Return the [X, Y] coordinate for the center point of the cell that contains the specified text.  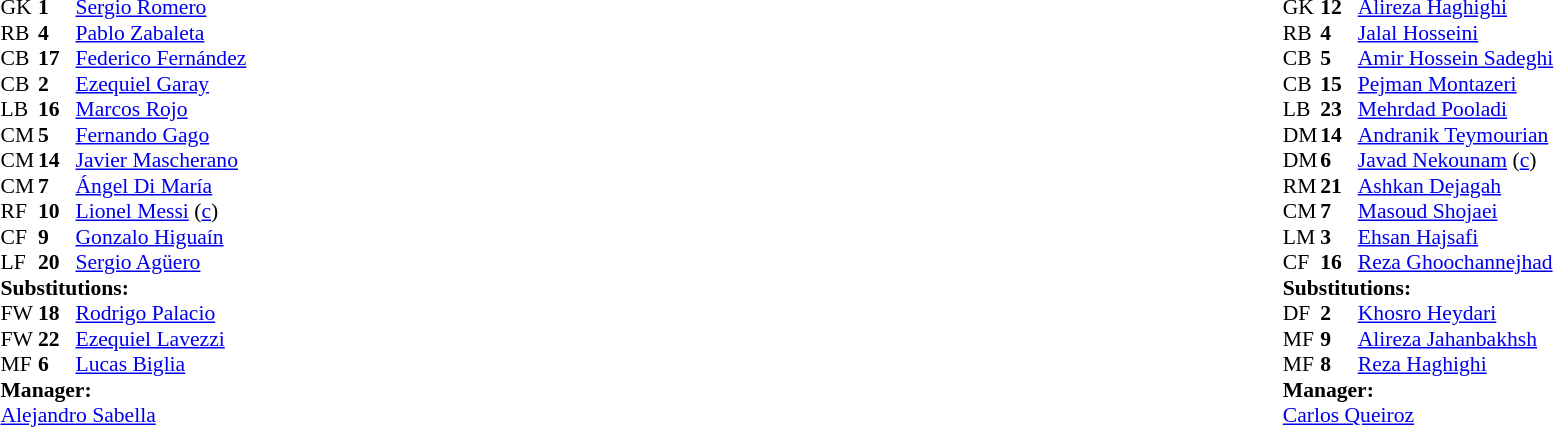
Rodrigo Palacio [162, 313]
Mehrdad Pooladi [1456, 109]
Reza Ghoochannejhad [1456, 263]
Andranik Teymourian [1456, 135]
Lucas Biglia [162, 365]
RM [1302, 186]
20 [57, 263]
Amir Hossein Sadeghi [1456, 59]
Marcos Rojo [162, 109]
18 [57, 313]
Ehsan Hajsafi [1456, 237]
3 [1339, 237]
Federico Fernández [162, 59]
RF [19, 211]
Khosro Heydari [1456, 313]
17 [57, 59]
15 [1339, 84]
Ezequiel Lavezzi [162, 339]
21 [1339, 186]
Pablo Zabaleta [162, 33]
Masoud Shojaei [1456, 211]
Lionel Messi (c) [162, 211]
Javier Mascherano [162, 161]
LM [1302, 237]
Pejman Montazeri [1456, 84]
Javad Nekounam (c) [1456, 161]
Gonzalo Higuaín [162, 237]
Fernando Gago [162, 135]
Ezequiel Garay [162, 84]
Ángel Di María [162, 186]
10 [57, 211]
8 [1339, 365]
LF [19, 263]
Sergio Agüero [162, 263]
Ashkan Dejagah [1456, 186]
Jalal Hosseini [1456, 33]
Alireza Jahanbakhsh [1456, 339]
23 [1339, 109]
Reza Haghighi [1456, 365]
DF [1302, 313]
22 [57, 339]
